Search for the cell housing the specified text and yield its [x, y] center coordinate. 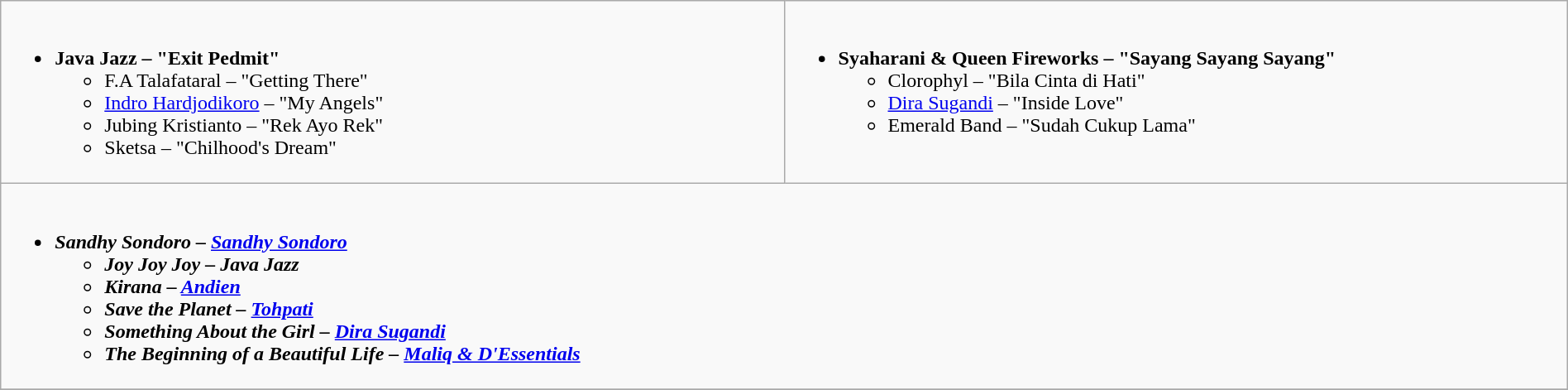
Syaharani & Queen Fireworks – "Sayang Sayang Sayang"Clorophyl – "Bila Cinta di Hati"Dira Sugandi – "Inside Love"Emerald Band – "Sudah Cukup Lama" [1176, 93]
